Search for the cell housing the specified text and yield its (X, Y) center coordinate. 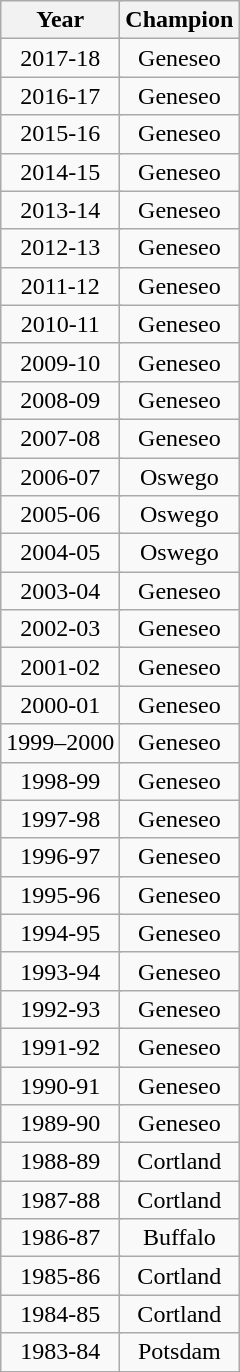
Potsdam (180, 1352)
2010-11 (60, 324)
2002-03 (60, 629)
2016-17 (60, 96)
1998-99 (60, 781)
1991-92 (60, 1047)
2015-16 (60, 134)
1986-87 (60, 1238)
2000-01 (60, 705)
2009-10 (60, 362)
2001-02 (60, 667)
2011-12 (60, 286)
Champion (180, 20)
1995-96 (60, 895)
2017-18 (60, 58)
1983-84 (60, 1352)
1999–2000 (60, 743)
2014-15 (60, 172)
1997-98 (60, 819)
1988-89 (60, 1162)
Year (60, 20)
2012-13 (60, 248)
1993-94 (60, 971)
1984-85 (60, 1314)
1996-97 (60, 857)
2007-08 (60, 438)
2004-05 (60, 553)
1989-90 (60, 1124)
1990-91 (60, 1085)
1992-93 (60, 1009)
2003-04 (60, 591)
1987-88 (60, 1200)
1994-95 (60, 933)
Buffalo (180, 1238)
2013-14 (60, 210)
2008-09 (60, 400)
1985-86 (60, 1276)
2005-06 (60, 515)
2006-07 (60, 477)
